Search for the cell housing the specified text and yield its (X, Y) center coordinate. 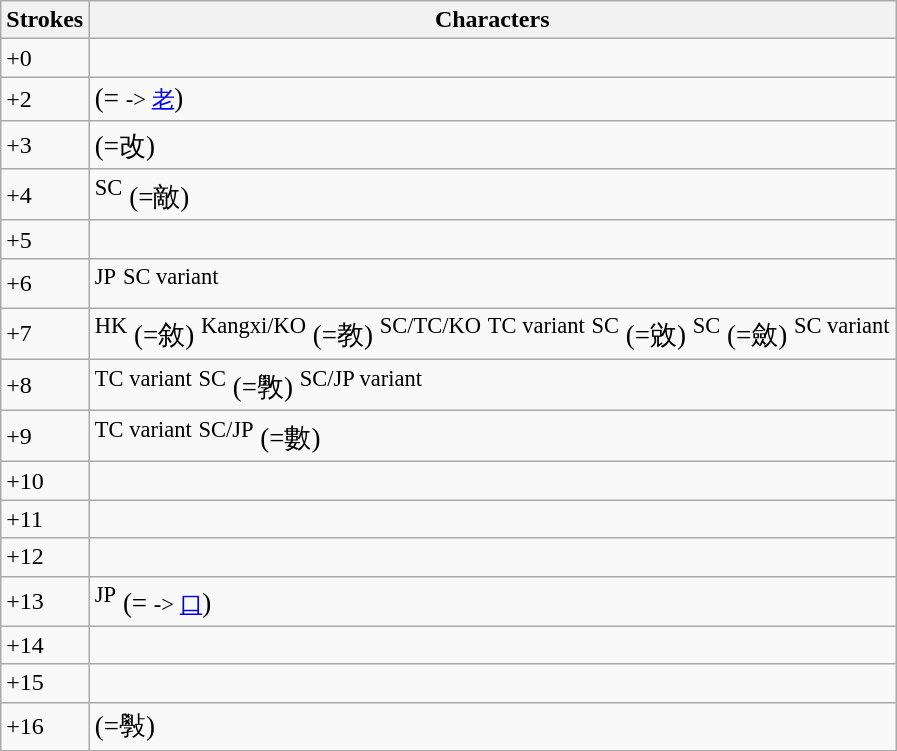
+15 (45, 683)
+10 (45, 481)
JP SC variant (492, 283)
(=斅) (492, 726)
JP (= -> 口) (492, 601)
+3 (45, 145)
+0 (45, 58)
+8 (45, 384)
+11 (45, 519)
+6 (45, 283)
+7 (45, 334)
Strokes (45, 20)
TC variant SC/JP (=數) (492, 436)
+16 (45, 726)
(=改) (492, 145)
(= -> 老) (492, 99)
+14 (45, 645)
+13 (45, 601)
+4 (45, 194)
SC (=敵) (492, 194)
TC variant SC (=斆) SC/JP variant (492, 384)
+12 (45, 557)
+5 (45, 239)
Characters (492, 20)
+9 (45, 436)
+2 (45, 99)
HK (=敘) Kangxi/KO (=教) SC/TC/KO TC variant SC (=敓) SC (=斂) SC variant (492, 334)
